Extract the [x, y] coordinate from the center of the cell holding the provided text.  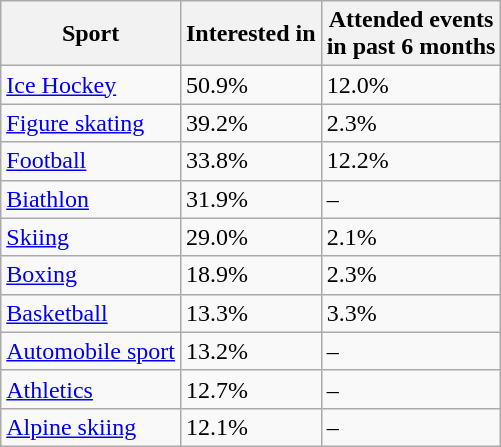
Ice Hockey [91, 85]
3.3% [411, 313]
39.2% [250, 123]
33.8% [250, 161]
Boxing [91, 275]
Automobile sport [91, 351]
Attended events in past 6 months [411, 34]
18.9% [250, 275]
12.7% [250, 389]
12.1% [250, 427]
12.0% [411, 85]
2.1% [411, 237]
Athletics [91, 389]
13.3% [250, 313]
13.2% [250, 351]
29.0% [250, 237]
Biathlon [91, 199]
Interested in [250, 34]
Figure skating [91, 123]
Basketball [91, 313]
31.9% [250, 199]
50.9% [250, 85]
Skiing [91, 237]
Alpine skiing [91, 427]
Sport [91, 34]
Football [91, 161]
12.2% [411, 161]
